From the cell containing the given text, extract its center point as (X, Y) coordinate. 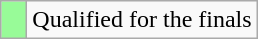
Qualified for the finals (142, 20)
